Search for the cell housing the specified text and yield its [X, Y] center coordinate. 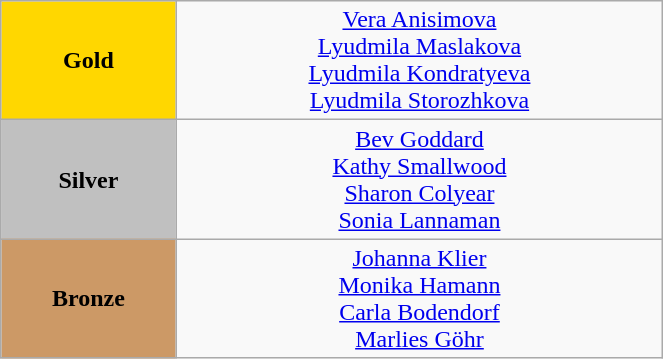
Silver [88, 180]
Vera AnisimovaLyudmila MaslakovaLyudmila KondratyevaLyudmila Storozhkova [420, 60]
Johanna KlierMonika HamannCarla BodendorfMarlies Göhr [420, 298]
Bronze [88, 298]
Bev GoddardKathy SmallwoodSharon ColyearSonia Lannaman [420, 180]
Gold [88, 60]
